Provide the (x, y) coordinate of the cell's center where the given text is located.  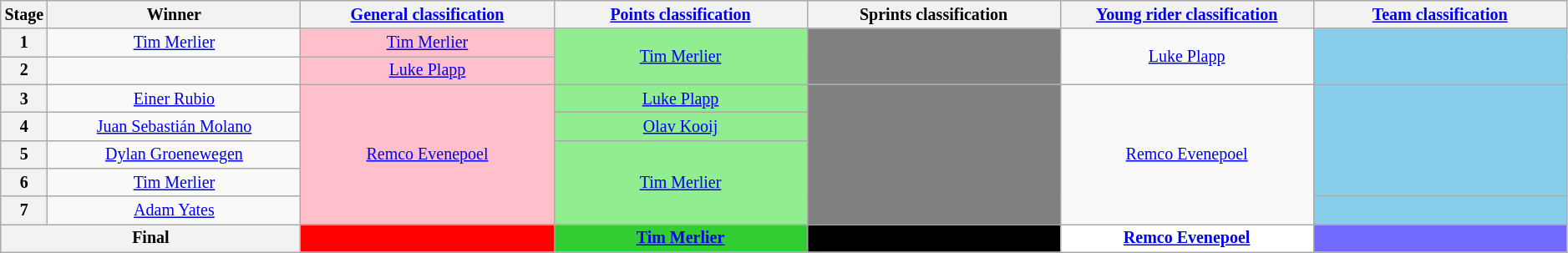
Final (150, 239)
4 (24, 127)
Winner (174, 15)
Juan Sebastián Molano (174, 127)
Young rider classification (1186, 15)
Team classification (1440, 15)
1 (24, 43)
Einer Rubio (174, 99)
6 (24, 182)
Adam Yates (174, 210)
Points classification (680, 15)
5 (24, 154)
Sprints classification (934, 15)
Dylan Groenewegen (174, 154)
2 (24, 70)
7 (24, 210)
Olav Kooij (680, 127)
Stage (24, 15)
3 (24, 99)
General classification (428, 15)
